Extract the [x, y] coordinate from the center of the cell holding the provided text.  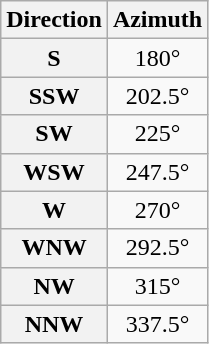
Azimuth [157, 20]
NNW [54, 324]
202.5° [157, 96]
270° [157, 210]
S [54, 58]
WNW [54, 248]
Direction [54, 20]
NW [54, 286]
225° [157, 134]
SSW [54, 96]
292.5° [157, 248]
337.5° [157, 324]
SW [54, 134]
WSW [54, 172]
180° [157, 58]
315° [157, 286]
247.5° [157, 172]
W [54, 210]
